Return the [x, y] coordinate for the center point of the cell that contains the specified text.  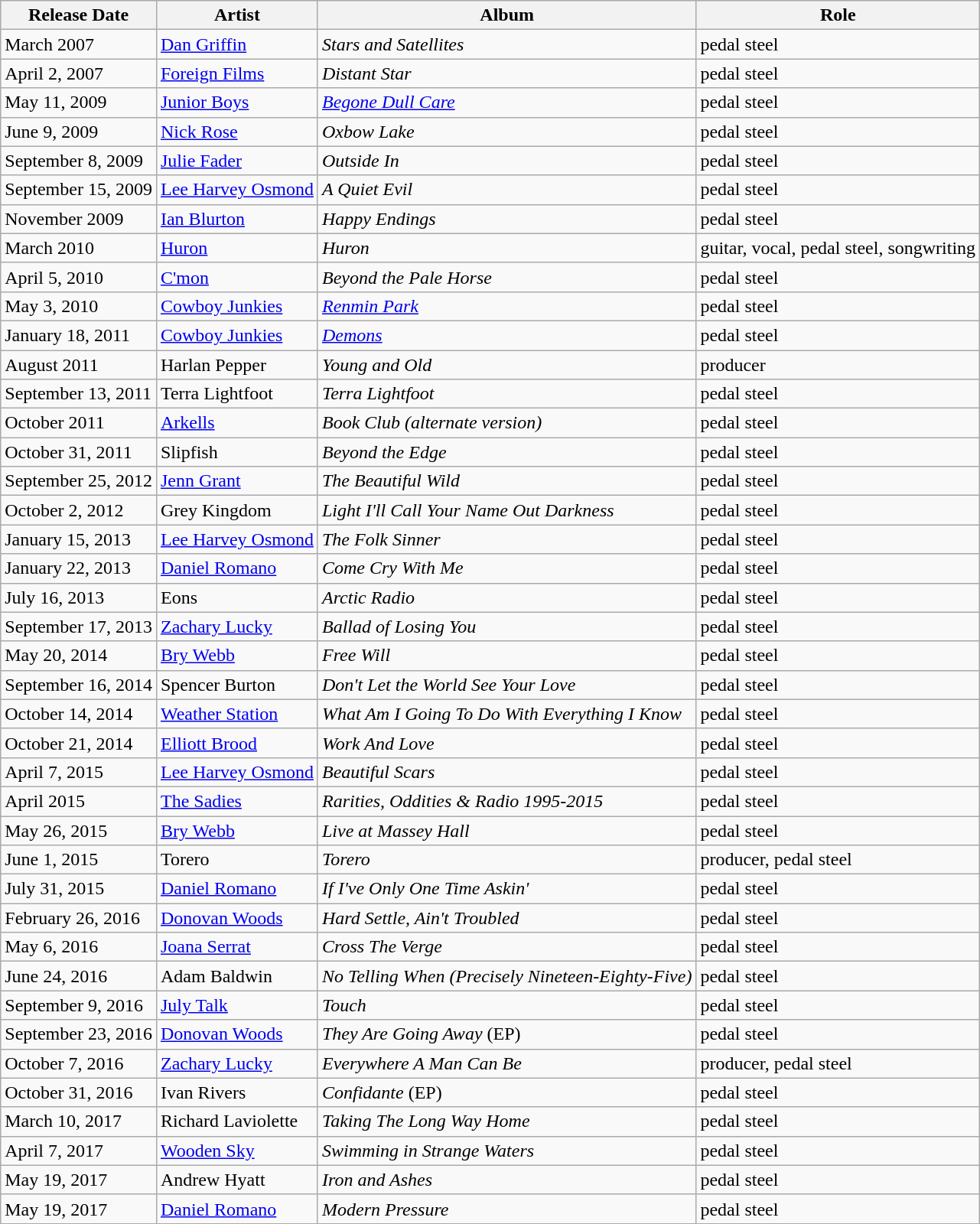
September 23, 2016 [79, 1034]
September 13, 2011 [79, 394]
April 2015 [79, 801]
The Beautiful Wild [506, 481]
Harlan Pepper [237, 365]
Oxbow Lake [506, 132]
Confidante (EP) [506, 1092]
January 22, 2013 [79, 568]
June 1, 2015 [79, 860]
Young and Old [506, 365]
producer [838, 365]
Role [838, 15]
Beyond the Edge [506, 452]
March 2007 [79, 44]
C'mon [237, 277]
Swimming in Strange Waters [506, 1151]
April 7, 2017 [79, 1151]
Album [506, 15]
Happy Endings [506, 219]
guitar, vocal, pedal steel, songwriting [838, 248]
January 18, 2011 [79, 335]
September 9, 2016 [79, 1005]
Ballad of Losing You [506, 627]
February 26, 2016 [79, 918]
Jenn Grant [237, 481]
The Sadies [237, 801]
October 14, 2014 [79, 714]
What Am I Going To Do With Everything I Know [506, 714]
October 21, 2014 [79, 743]
Light I'll Call Your Name Out Darkness [506, 510]
Iron and Ashes [506, 1180]
January 15, 2013 [79, 539]
July 31, 2015 [79, 889]
Adam Baldwin [237, 976]
September 16, 2014 [79, 685]
Cross The Verge [506, 947]
Arctic Radio [506, 597]
July Talk [237, 1005]
Spencer Burton [237, 685]
October 31, 2011 [79, 452]
Touch [506, 1005]
Rarities, Oddities & Radio 1995-2015 [506, 801]
They Are Going Away (EP) [506, 1034]
Elliott Brood [237, 743]
Dan Griffin [237, 44]
Stars and Satellites [506, 44]
September 8, 2009 [79, 161]
Weather Station [237, 714]
Don't Let the World See Your Love [506, 685]
Come Cry With Me [506, 568]
Free Will [506, 656]
Julie Fader [237, 161]
May 20, 2014 [79, 656]
Renmin Park [506, 306]
The Folk Sinner [506, 539]
Nick Rose [237, 132]
May 26, 2015 [79, 830]
Artist [237, 15]
Live at Massey Hall [506, 830]
March 2010 [79, 248]
Work And Love [506, 743]
September 25, 2012 [79, 481]
Beyond the Pale Horse [506, 277]
If I've Only One Time Askin' [506, 889]
A Quiet Evil [506, 190]
Taking The Long Way Home [506, 1121]
Hard Settle, Ain't Troubled [506, 918]
May 3, 2010 [79, 306]
Everywhere A Man Can Be [506, 1063]
Demons [506, 335]
Beautiful Scars [506, 772]
Book Club (alternate version) [506, 423]
March 10, 2017 [79, 1121]
July 16, 2013 [79, 597]
November 2009 [79, 219]
Distant Star [506, 73]
Arkells [237, 423]
Outside In [506, 161]
Wooden Sky [237, 1151]
June 24, 2016 [79, 976]
September 17, 2013 [79, 627]
April 7, 2015 [79, 772]
June 9, 2009 [79, 132]
Foreign Films [237, 73]
April 2, 2007 [79, 73]
Release Date [79, 15]
Richard Laviolette [237, 1121]
Begone Dull Care [506, 103]
April 5, 2010 [79, 277]
October 7, 2016 [79, 1063]
October 2, 2012 [79, 510]
Modern Pressure [506, 1209]
Eons [237, 597]
May 11, 2009 [79, 103]
Ian Blurton [237, 219]
September 15, 2009 [79, 190]
October 31, 2016 [79, 1092]
Andrew Hyatt [237, 1180]
Ivan Rivers [237, 1092]
August 2011 [79, 365]
No Telling When (Precisely Nineteen-Eighty-Five) [506, 976]
Junior Boys [237, 103]
Slipfish [237, 452]
October 2011 [79, 423]
May 6, 2016 [79, 947]
Joana Serrat [237, 947]
Grey Kingdom [237, 510]
